Scan for the cell matching the given text and deliver its [X, Y] coordinate at center. 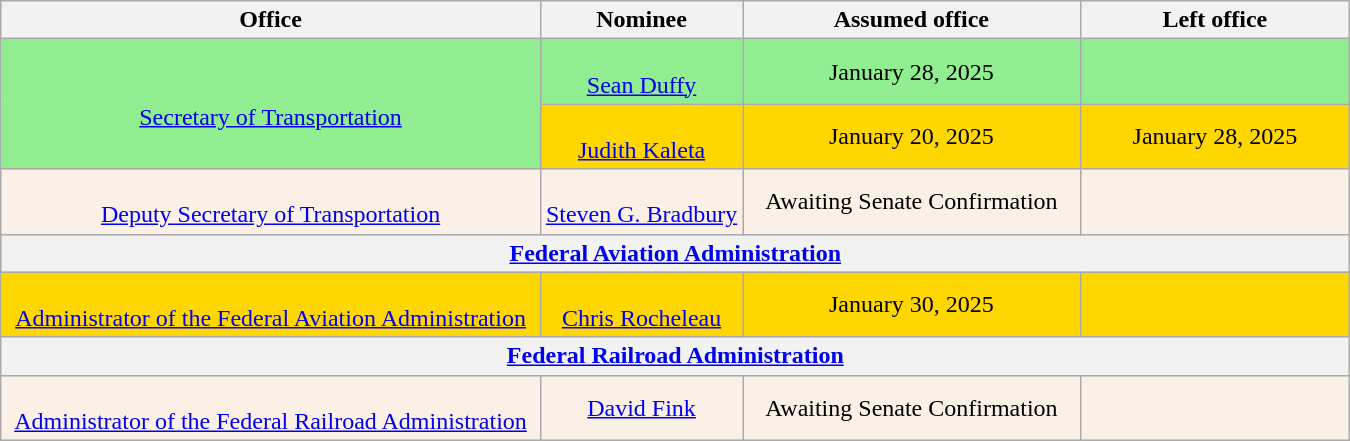
Nominee [641, 20]
Federal Aviation Administration [676, 253]
January 30, 2025 [912, 304]
Left office [1215, 20]
Secretary of Transportation [271, 104]
Administrator of the Federal Aviation Administration [271, 304]
Chris Rocheleau [641, 304]
Administrator of the Federal Railroad Administration [271, 408]
Deputy Secretary of Transportation [271, 202]
Sean Duffy [641, 72]
Steven G. Bradbury [641, 202]
David Fink [641, 408]
Office [271, 20]
January 20, 2025 [912, 136]
Assumed office [912, 20]
Federal Railroad Administration [676, 356]
Judith Kaleta [641, 136]
